Determine the (x, y) coordinate at the center of the cell enclosing the given text.  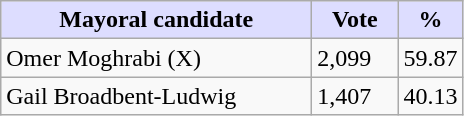
Vote (355, 20)
1,407 (355, 96)
2,099 (355, 58)
Mayoral candidate (156, 20)
% (430, 20)
Gail Broadbent-Ludwig (156, 96)
Omer Moghrabi (X) (156, 58)
40.13 (430, 96)
59.87 (430, 58)
